Identify which cell holds the provided text, then report its [X, Y] central coordinate. 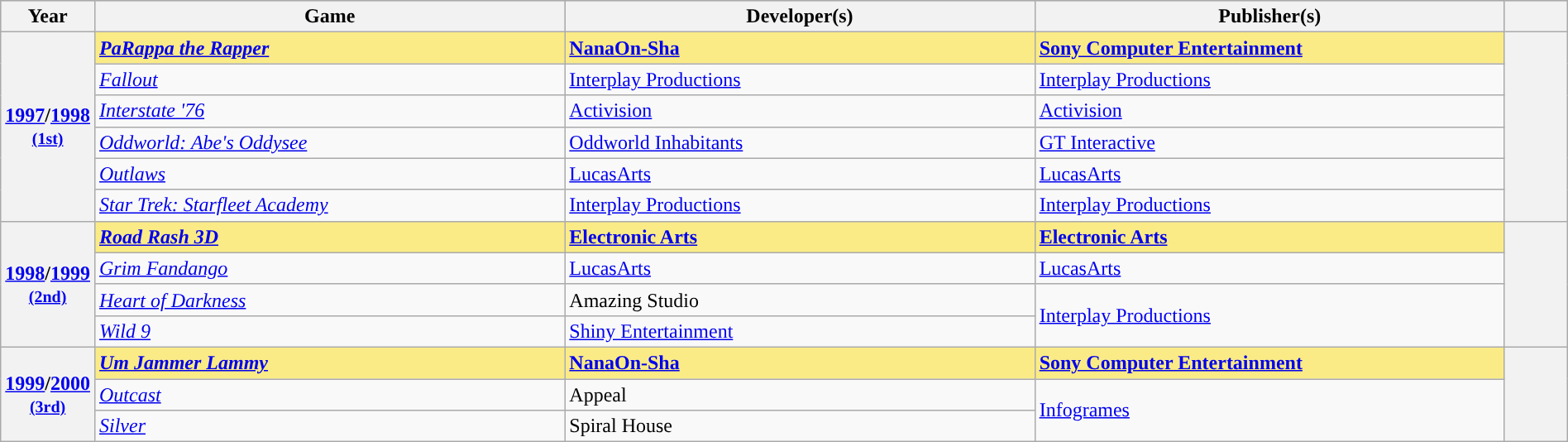
Infogrames [1269, 411]
Publisher(s) [1269, 17]
Grim Fandango [329, 268]
Amazing Studio [800, 300]
Heart of Darkness [329, 300]
Outcast [329, 395]
1997/1998 (1st) [48, 127]
Um Jammer Lammy [329, 363]
Silver [329, 426]
Oddworld: Abe's Oddysee [329, 142]
Wild 9 [329, 331]
1998/1999 (2nd) [48, 284]
Road Rash 3D [329, 237]
1999/2000 (3rd) [48, 394]
Oddworld Inhabitants [800, 142]
Appeal [800, 395]
PaRappa the Rapper [329, 48]
Outlaws [329, 174]
Fallout [329, 79]
Spiral House [800, 426]
Game [329, 17]
GT Interactive [1269, 142]
Shiny Entertainment [800, 331]
Interstate '76 [329, 111]
Year [48, 17]
Developer(s) [800, 17]
Star Trek: Starfleet Academy [329, 205]
